Pinpoint the cell where the given text exists, returning its [X, Y] midpoint coordinate. 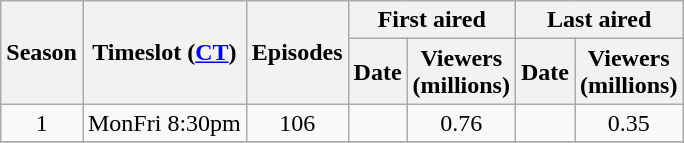
Last aired [598, 20]
Timeslot (CT) [164, 52]
Season [42, 52]
106 [297, 123]
0.35 [628, 123]
MonFri 8:30pm [164, 123]
0.76 [461, 123]
Episodes [297, 52]
1 [42, 123]
First aired [432, 20]
